Provide the (x, y) coordinate of the cell's center where the given text is located.  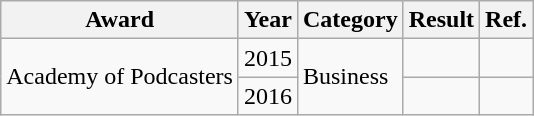
Ref. (506, 20)
Category (350, 20)
Award (120, 20)
Result (441, 20)
2016 (268, 96)
2015 (268, 58)
Year (268, 20)
Business (350, 77)
Academy of Podcasters (120, 77)
